Scan for the cell matching the given text and deliver its [x, y] coordinate at center. 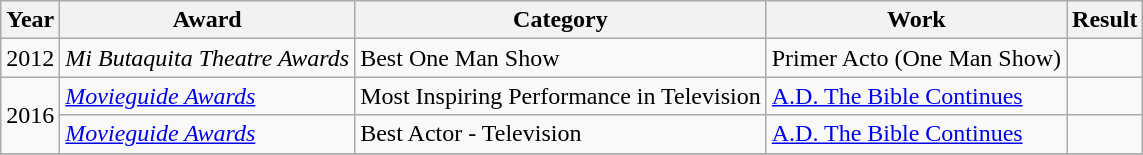
Primer Acto (One Man Show) [916, 58]
Category [561, 20]
Mi Butaquita Theatre Awards [208, 58]
Best Actor - Television [561, 134]
Most Inspiring Performance in Television [561, 96]
Award [208, 20]
Work [916, 20]
Result [1105, 20]
Year [30, 20]
2012 [30, 58]
2016 [30, 115]
Best One Man Show [561, 58]
